Pinpoint the cell where the given text exists, returning its [X, Y] midpoint coordinate. 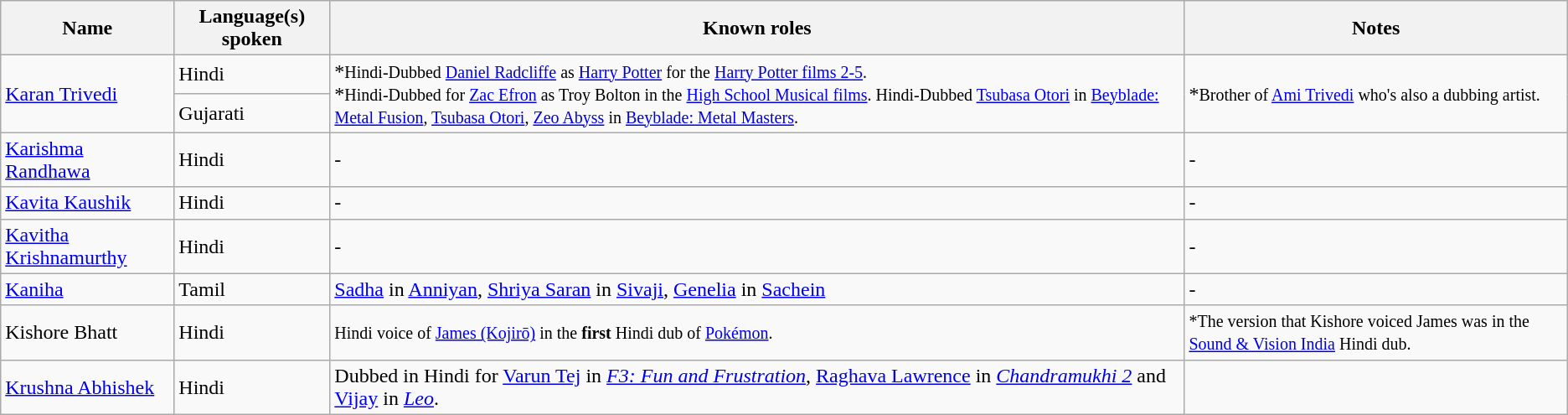
Kavitha Krishnamurthy [87, 246]
Tamil [252, 289]
Krushna Abhishek [87, 387]
Language(s) spoken [252, 29]
Karishma Randhawa [87, 159]
Known roles [757, 29]
Kishore Bhatt [87, 332]
Notes [1375, 29]
Karan Trivedi [87, 94]
Name [87, 29]
*The version that Kishore voiced James was in the Sound & Vision India Hindi dub. [1375, 332]
Kaniha [87, 289]
*Brother of Ami Trivedi who's also a dubbing artist. [1375, 94]
Dubbed in Hindi for Varun Tej in F3: Fun and Frustration, Raghava Lawrence in Chandramukhi 2 and Vijay in Leo. [757, 387]
Kavita Kaushik [87, 203]
Sadha in Anniyan, Shriya Saran in Sivaji, Genelia in Sachein [757, 289]
Hindi voice of James (Kojirō) in the first Hindi dub of Pokémon. [757, 332]
Gujarati [252, 113]
